Determine the (X, Y) coordinate at the center of the cell enclosing the given text.  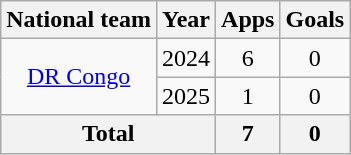
6 (248, 58)
National team (79, 20)
7 (248, 134)
DR Congo (79, 77)
Total (108, 134)
2025 (186, 96)
1 (248, 96)
Year (186, 20)
Apps (248, 20)
2024 (186, 58)
Goals (315, 20)
